Return the (x, y) coordinate for the center point of the cell that contains the specified text.  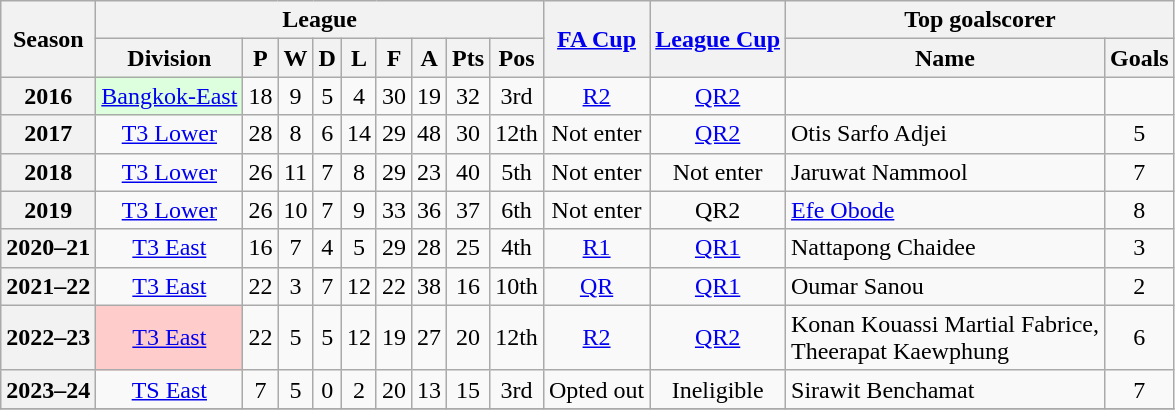
Otis Sarfo Adjei (946, 134)
2021–22 (48, 286)
League Cup (718, 39)
TS East (170, 389)
2017 (48, 134)
Goals (1139, 58)
2019 (48, 210)
37 (468, 210)
P (260, 58)
2016 (48, 96)
D (327, 58)
Nattapong Chaidee (946, 248)
Oumar Sanou (946, 286)
Name (946, 58)
2023–24 (48, 389)
11 (296, 172)
2020–21 (48, 248)
38 (430, 286)
25 (468, 248)
F (394, 58)
Pos (517, 58)
League (320, 20)
W (296, 58)
Bangkok-East (170, 96)
48 (430, 134)
Pts (468, 58)
0 (327, 389)
A (430, 58)
Sirawit Benchamat (946, 389)
10th (517, 286)
13 (430, 389)
14 (358, 134)
4th (517, 248)
Division (170, 58)
6th (517, 210)
27 (430, 338)
18 (260, 96)
Opted out (596, 389)
Jaruwat Nammool (946, 172)
5th (517, 172)
QR (596, 286)
15 (468, 389)
2018 (48, 172)
Ineligible (718, 389)
L (358, 58)
10 (296, 210)
Konan Kouassi Martial Fabrice, Theerapat Kaewphung (946, 338)
32 (468, 96)
23 (430, 172)
R1 (596, 248)
33 (394, 210)
2022–23 (48, 338)
FA Cup (596, 39)
Efe Obode (946, 210)
40 (468, 172)
Season (48, 39)
Top goalscorer (980, 20)
36 (430, 210)
